Return the [X, Y] coordinate for the center point of the cell that contains the specified text.  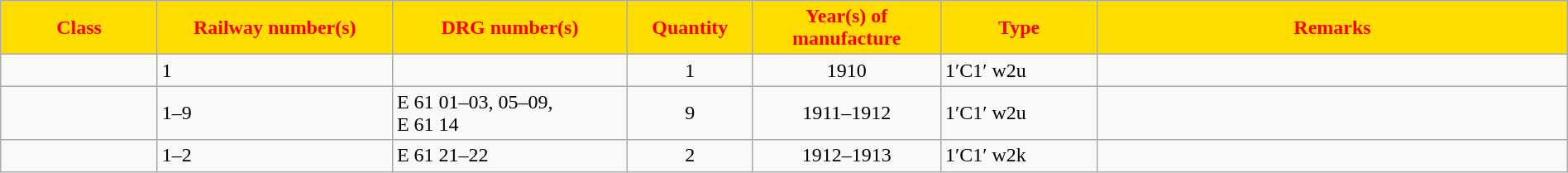
Remarks [1332, 28]
Class [79, 28]
Type [1019, 28]
DRG number(s) [509, 28]
1911–1912 [847, 113]
Year(s) of manufacture [847, 28]
1910 [847, 70]
1912–1913 [847, 156]
9 [691, 113]
1′C1′ w2k [1019, 156]
Quantity [691, 28]
1–2 [275, 156]
1–9 [275, 113]
2 [691, 156]
Railway number(s) [275, 28]
E 61 21–22 [509, 156]
E 61 01–03, 05–09, E 61 14 [509, 113]
